From the cell containing the given text, extract its center point as [X, Y] coordinate. 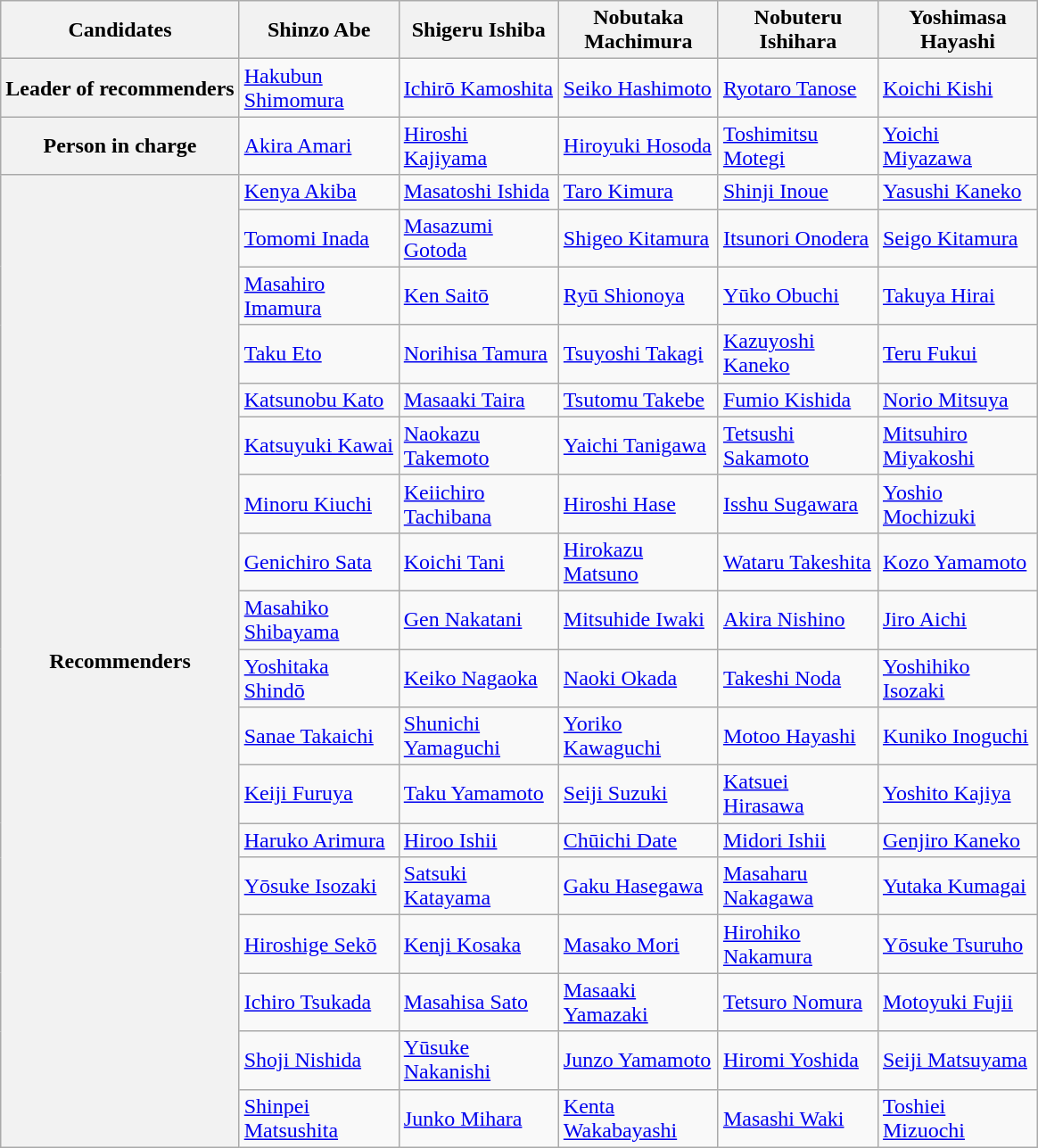
Kenta Wakabayashi [638, 1119]
Itsunori Onodera [797, 237]
Yutaka Kumagai [958, 887]
Masatoshi Ishida [478, 192]
Shinpei Matsushita [319, 1119]
Leader of recommenders [119, 87]
Shinzo Abe [319, 30]
Mitsuhiro Miyakoshi [958, 446]
Hiroshi Kajiyama [478, 146]
Katsuyuki Kawai [319, 446]
Teru Fukui [958, 353]
Takuya Hirai [958, 296]
Yoichi Miyazawa [958, 146]
Shigeo Kitamura [638, 237]
Koichi Tani [478, 562]
Ken Saitō [478, 296]
Wataru Takeshita [797, 562]
Person in charge [119, 146]
Yōsuke Tsuruho [958, 944]
Seigo Kitamura [958, 237]
Yoshitaka Shindō [319, 678]
Akira Nishino [797, 619]
Toshimitsu Motegi [797, 146]
Genichiro Sata [319, 562]
Masashi Waki [797, 1119]
Yoshio Mochizuki [958, 503]
Takeshi Noda [797, 678]
Masako Mori [638, 944]
Taku Yamamoto [478, 794]
Shigeru Ishiba [478, 30]
Tsuyoshi Takagi [638, 353]
Seiko Hashimoto [638, 87]
Koichi Kishi [958, 87]
Katsunobu Kato [319, 400]
Mitsuhide Iwaki [638, 619]
Yoshimasa Hayashi [958, 30]
Norihisa Tamura [478, 353]
Ryū Shionoya [638, 296]
Ichirō Kamoshita [478, 87]
Kozo Yamamoto [958, 562]
Masahiro Imamura [319, 296]
Keiko Nagaoka [478, 678]
Fumio Kishida [797, 400]
Naoki Okada [638, 678]
Motoyuki Fujii [958, 1003]
Yūko Obuchi [797, 296]
Keiichiro Tachibana [478, 503]
Yōsuke Isozaki [319, 887]
Hakubun Shimomura [319, 87]
Tsutomu Takebe [638, 400]
Hiroyuki Hosoda [638, 146]
Hiroo Ishii [478, 840]
Masahisa Sato [478, 1003]
Isshu Sugawara [797, 503]
Tetsuro Nomura [797, 1003]
Masaharu Nakagawa [797, 887]
Kenji Kosaka [478, 944]
Masazumi Gotoda [478, 237]
Seiji Matsuyama [958, 1060]
Satsuki Katayama [478, 887]
Gen Nakatani [478, 619]
Kazuyoshi Kaneko [797, 353]
Keiji Furuya [319, 794]
Motoo Hayashi [797, 737]
Norio Mitsuya [958, 400]
Tomomi Inada [319, 237]
Nobutaka Machimura [638, 30]
Junzo Yamamoto [638, 1060]
Taku Eto [319, 353]
Seiji Suzuki [638, 794]
Nobuteru Ishihara [797, 30]
Yoshihiko Isozaki [958, 678]
Genjiro Kaneko [958, 840]
Shunichi Yamaguchi [478, 737]
Taro Kimura [638, 192]
Chūichi Date [638, 840]
Minoru Kiuchi [319, 503]
Masaaki Taira [478, 400]
Naokazu Takemoto [478, 446]
Kuniko Inoguchi [958, 737]
Ryotaro Tanose [797, 87]
Hiroshi Hase [638, 503]
Yaichi Tanigawa [638, 446]
Tetsushi Sakamoto [797, 446]
Shinji Inoue [797, 192]
Jiro Aichi [958, 619]
Ichiro Tsukada [319, 1003]
Midori Ishii [797, 840]
Hirokazu Matsuno [638, 562]
Kenya Akiba [319, 192]
Junko Mihara [478, 1119]
Masahiko Shibayama [319, 619]
Hiromi Yoshida [797, 1060]
Hiroshige Sekō [319, 944]
Akira Amari [319, 146]
Yoriko Kawaguchi [638, 737]
Yoshito Kajiya [958, 794]
Yasushi Kaneko [958, 192]
Candidates [119, 30]
Haruko Arimura [319, 840]
Masaaki Yamazaki [638, 1003]
Gaku Hasegawa [638, 887]
Katsuei Hirasawa [797, 794]
Hirohiko Nakamura [797, 944]
Shoji Nishida [319, 1060]
Sanae Takaichi [319, 737]
Yūsuke Nakanishi [478, 1060]
Recommenders [119, 661]
Toshiei Mizuochi [958, 1119]
